Determine the [X, Y] coordinate at the center of the cell enclosing the given text.  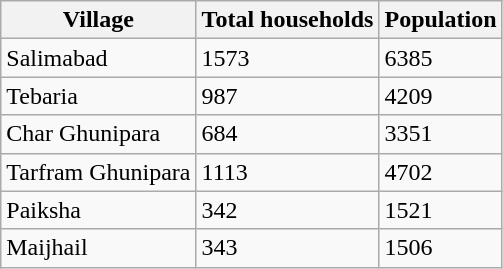
3351 [440, 134]
343 [288, 248]
Paiksha [98, 210]
1113 [288, 172]
Tarfram Ghunipara [98, 172]
4702 [440, 172]
6385 [440, 58]
684 [288, 134]
Tebaria [98, 96]
1506 [440, 248]
342 [288, 210]
Population [440, 20]
1521 [440, 210]
987 [288, 96]
Village [98, 20]
1573 [288, 58]
Maijhail [98, 248]
Salimabad [98, 58]
Total households [288, 20]
Char Ghunipara [98, 134]
4209 [440, 96]
